Return the (X, Y) coordinate for the center point of the cell that contains the specified text.  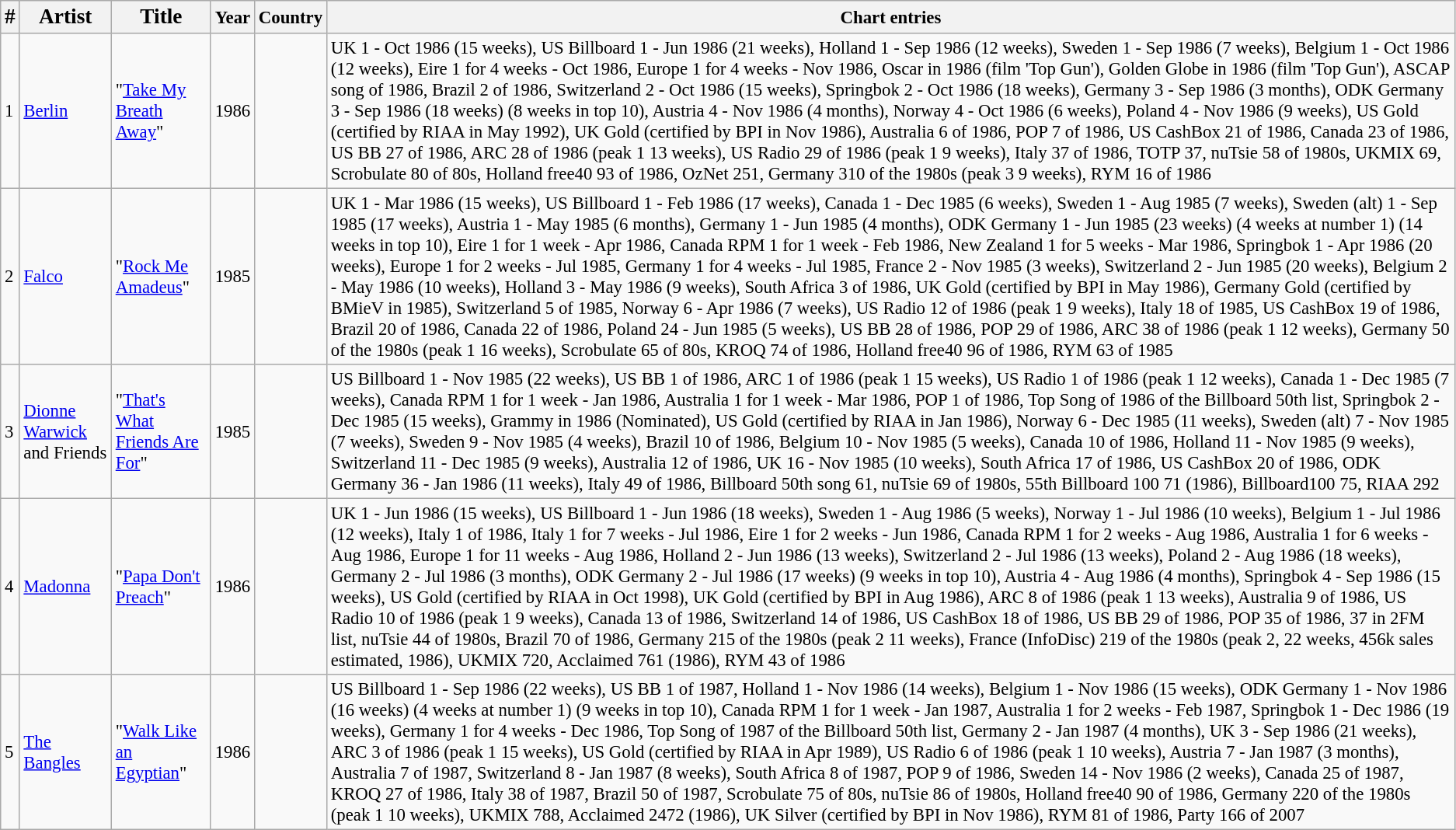
Chart entries (890, 17)
Berlin (65, 111)
# (10, 17)
Year (232, 17)
"Take My Breath Away" (161, 111)
Madonna (65, 588)
3 (10, 432)
Falco (65, 277)
4 (10, 588)
"That's What Friends Are For" (161, 432)
Dionne Warwick and Friends (65, 432)
"Rock Me Amadeus" (161, 277)
1 (10, 111)
5 (10, 752)
Title (161, 17)
"Papa Don't Preach" (161, 588)
The Bangles (65, 752)
2 (10, 277)
"Walk Like an Egyptian" (161, 752)
Country (291, 17)
Artist (65, 17)
